Search for the cell housing the specified text and yield its (x, y) center coordinate. 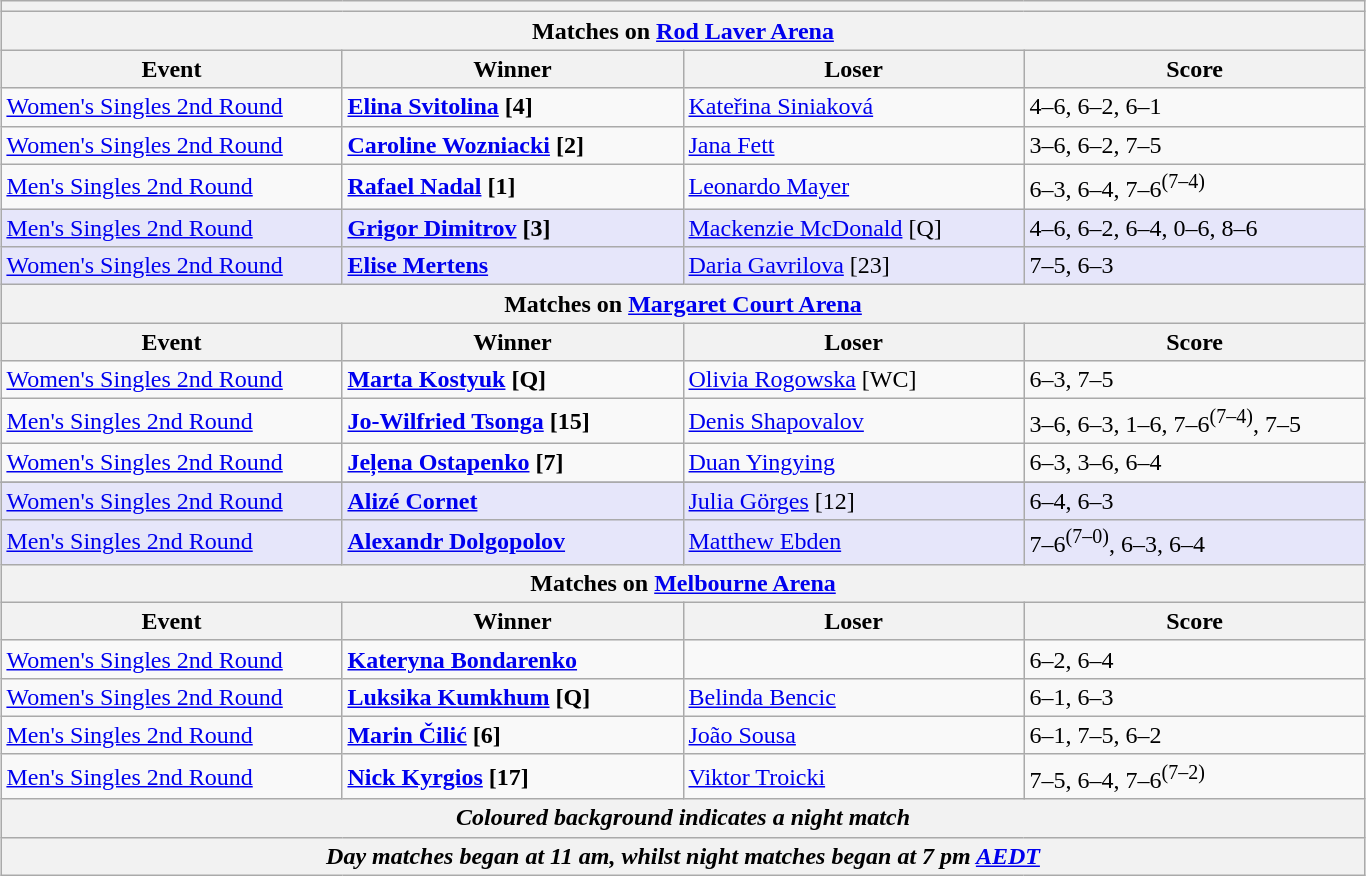
Olivia Rogowska [WC] (854, 380)
Duan Yingying (854, 462)
6–4, 6–3 (1194, 501)
Jana Fett (854, 145)
6–3, 6–4, 7–6(7–4) (1194, 186)
Day matches began at 11 am, whilst night matches began at 7 pm AEDT (683, 856)
Caroline Wozniacki [2] (512, 145)
Marin Čilić [6] (512, 735)
Elise Mertens (512, 266)
Matches on Rod Laver Arena (683, 31)
Grigor Dimitrov [3] (512, 228)
3–6, 6–3, 1–6, 7–6(7–4), 7–5 (1194, 422)
6–1, 7–5, 6–2 (1194, 735)
Matches on Margaret Court Arena (683, 304)
Marta Kostyuk [Q] (512, 380)
Belinda Bencic (854, 697)
Jo-Wilfried Tsonga [15] (512, 422)
Alexandr Dolgopolov (512, 542)
Denis Shapovalov (854, 422)
Luksika Kumkhum [Q] (512, 697)
6–1, 6–3 (1194, 697)
7–6(7–0), 6–3, 6–4 (1194, 542)
Alizé Cornet (512, 501)
Mackenzie McDonald [Q] (854, 228)
Daria Gavrilova [23] (854, 266)
6–3, 3–6, 6–4 (1194, 462)
João Sousa (854, 735)
Jeļena Ostapenko [7] (512, 462)
4–6, 6–2, 6–4, 0–6, 8–6 (1194, 228)
Matthew Ebden (854, 542)
3–6, 6–2, 7–5 (1194, 145)
6–3, 7–5 (1194, 380)
6–2, 6–4 (1194, 659)
7–5, 6–3 (1194, 266)
Leonardo Mayer (854, 186)
Julia Görges [12] (854, 501)
Viktor Troicki (854, 776)
Coloured background indicates a night match (683, 818)
Elina Svitolina [4] (512, 107)
7–5, 6–4, 7–6(7–2) (1194, 776)
Kateřina Siniaková (854, 107)
Kateryna Bondarenko (512, 659)
Rafael Nadal [1] (512, 186)
Matches on Melbourne Arena (683, 583)
Nick Kyrgios [17] (512, 776)
4–6, 6–2, 6–1 (1194, 107)
